From the cell containing the given text, extract its center point as [x, y] coordinate. 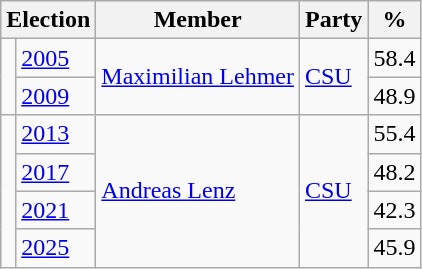
Maximilian Lehmer [198, 77]
2009 [56, 96]
45.9 [394, 248]
55.4 [394, 134]
2005 [56, 58]
58.4 [394, 58]
2025 [56, 248]
2013 [56, 134]
Election [48, 20]
2017 [56, 172]
Member [198, 20]
48.9 [394, 96]
Andreas Lenz [198, 191]
2021 [56, 210]
Party [333, 20]
48.2 [394, 172]
% [394, 20]
42.3 [394, 210]
